Return [X, Y] of the center of cell containing provided text 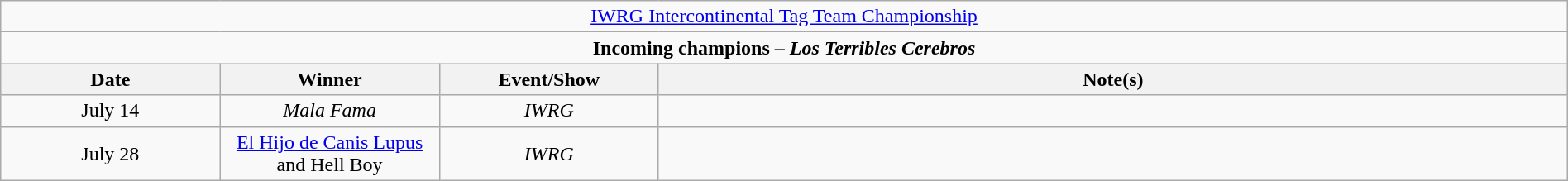
Event/Show [549, 79]
July 28 [111, 154]
Mala Fama [329, 111]
Note(s) [1113, 79]
Date [111, 79]
Incoming champions – Los Terribles Cerebros [784, 48]
El Hijo de Canis Lupus and Hell Boy [329, 154]
IWRG Intercontinental Tag Team Championship [784, 17]
July 14 [111, 111]
Winner [329, 79]
